Extract the [x, y] coordinate from the center of the cell holding the provided text.  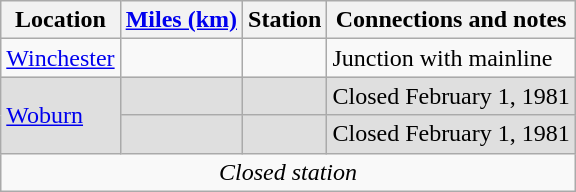
Closed station [288, 172]
Connections and notes [451, 20]
Junction with mainline [451, 58]
Winchester [60, 58]
Woburn [60, 115]
Miles (km) [181, 20]
Station [285, 20]
Location [60, 20]
